Identify which cell holds the provided text, then report its (x, y) central coordinate. 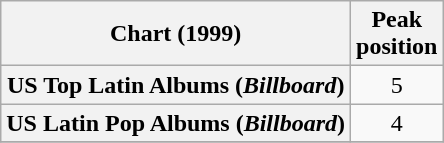
4 (397, 123)
5 (397, 85)
US Top Latin Albums (Billboard) (176, 85)
Chart (1999) (176, 34)
US Latin Pop Albums (Billboard) (176, 123)
Peakposition (397, 34)
